Capture the cell that displays the provided text and extract its (x, y) central coordinate. 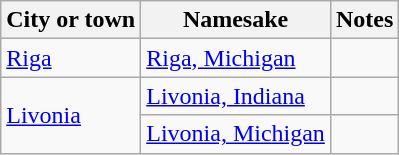
Livonia, Michigan (236, 134)
Namesake (236, 20)
City or town (71, 20)
Livonia (71, 115)
Riga, Michigan (236, 58)
Livonia, Indiana (236, 96)
Riga (71, 58)
Notes (364, 20)
